Return the (X, Y) coordinate for the center point of the cell that contains the specified text.  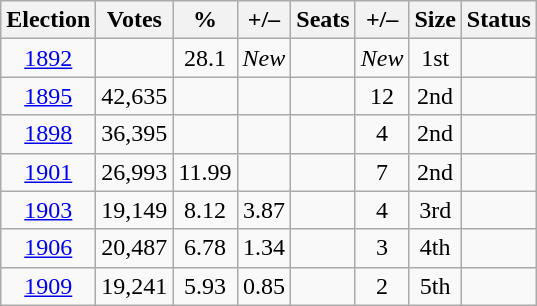
1898 (48, 134)
1909 (48, 286)
36,395 (134, 134)
1903 (48, 210)
3rd (435, 210)
Election (48, 20)
0.85 (264, 286)
1892 (48, 58)
Status (498, 20)
28.1 (205, 58)
42,635 (134, 96)
3.87 (264, 210)
4th (435, 248)
8.12 (205, 210)
Seats (323, 20)
1906 (48, 248)
3 (382, 248)
Size (435, 20)
11.99 (205, 172)
1.34 (264, 248)
1st (435, 58)
1895 (48, 96)
5th (435, 286)
19,149 (134, 210)
6.78 (205, 248)
7 (382, 172)
20,487 (134, 248)
12 (382, 96)
1901 (48, 172)
2 (382, 286)
Votes (134, 20)
5.93 (205, 286)
26,993 (134, 172)
19,241 (134, 286)
% (205, 20)
